Return [X, Y] of the center of cell containing provided text 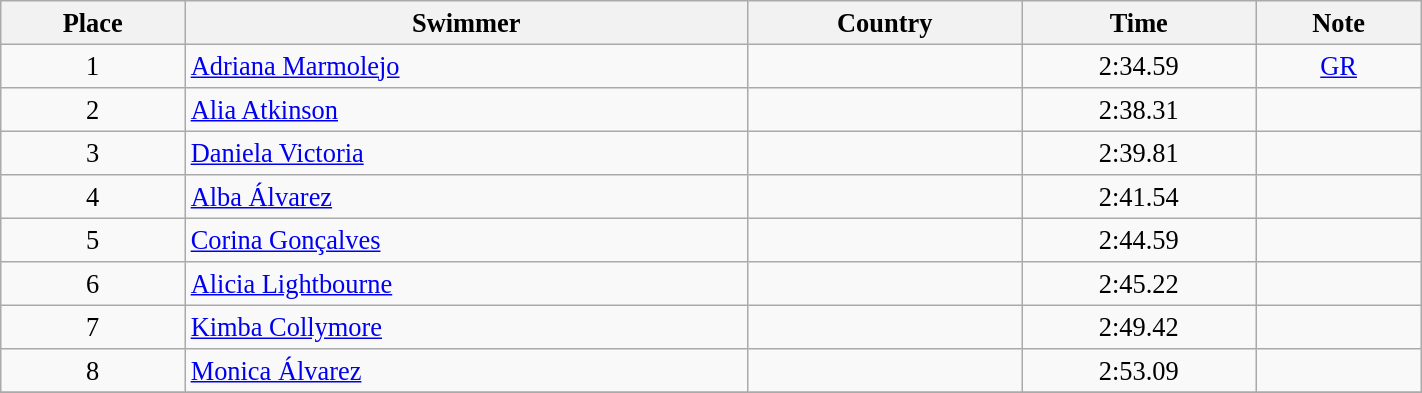
Time [1139, 22]
3 [93, 153]
8 [93, 371]
Kimba Collymore [466, 327]
Place [93, 22]
GR [1338, 66]
2:38.31 [1139, 109]
7 [93, 327]
Alba Álvarez [466, 197]
2:49.42 [1139, 327]
Alia Atkinson [466, 109]
4 [93, 197]
Adriana Marmolejo [466, 66]
6 [93, 284]
Corina Gonçalves [466, 240]
Swimmer [466, 22]
Daniela Victoria [466, 153]
2:53.09 [1139, 371]
5 [93, 240]
2:41.54 [1139, 197]
Note [1338, 22]
Country [885, 22]
2:34.59 [1139, 66]
2 [93, 109]
2:44.59 [1139, 240]
Alicia Lightbourne [466, 284]
Monica Álvarez [466, 371]
2:39.81 [1139, 153]
1 [93, 66]
2:45.22 [1139, 284]
